Pinpoint the cell where the given text exists, returning its (X, Y) midpoint coordinate. 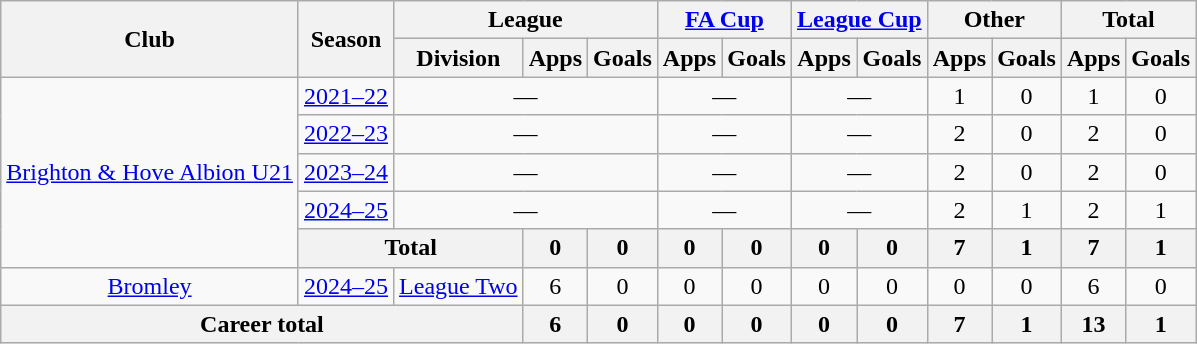
Other (994, 20)
League Two (459, 286)
Season (346, 39)
2021–22 (346, 96)
Division (459, 58)
League Cup (859, 20)
2023–24 (346, 172)
Bromley (150, 286)
Brighton & Hove Albion U21 (150, 172)
League (526, 20)
13 (1093, 324)
FA Cup (724, 20)
Career total (262, 324)
2022–23 (346, 134)
Club (150, 39)
